Capture the cell that displays the provided text and extract its [x, y] central coordinate. 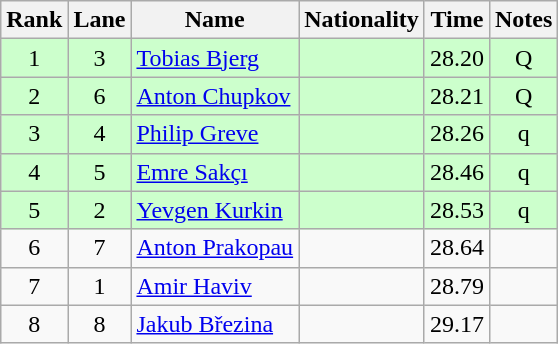
Yevgen Kurkin [215, 210]
28.26 [456, 134]
Tobias Bjerg [215, 58]
Anton Prakopau [215, 248]
29.17 [456, 324]
28.53 [456, 210]
28.21 [456, 96]
Nationality [362, 20]
Lane [100, 20]
Anton Chupkov [215, 96]
28.20 [456, 58]
Name [215, 20]
Philip Greve [215, 134]
Jakub Březina [215, 324]
Rank [34, 20]
28.46 [456, 172]
Time [456, 20]
28.79 [456, 286]
Amir Haviv [215, 286]
Emre Sakçı [215, 172]
Notes [523, 20]
28.64 [456, 248]
